From the cell containing the given text, extract its center point as [X, Y] coordinate. 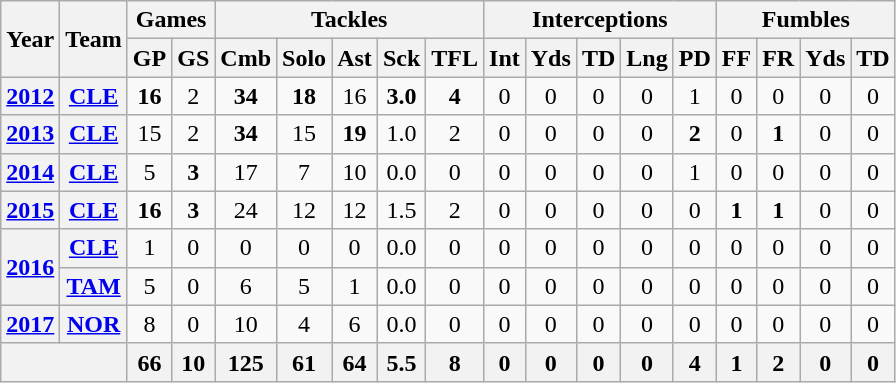
2016 [30, 267]
Team [94, 39]
Sck [401, 58]
5.5 [401, 362]
GS [194, 58]
Games [170, 20]
61 [304, 362]
7 [304, 172]
24 [246, 210]
FF [736, 58]
PD [694, 58]
2012 [30, 96]
1.5 [401, 210]
Lng [647, 58]
GP [149, 58]
Tackles [350, 20]
2014 [30, 172]
Fumbles [806, 20]
64 [355, 362]
125 [246, 362]
1.0 [401, 134]
TAM [94, 286]
18 [304, 96]
66 [149, 362]
Year [30, 39]
2013 [30, 134]
Int [505, 58]
Interceptions [600, 20]
Ast [355, 58]
TFL [455, 58]
17 [246, 172]
FR [778, 58]
Cmb [246, 58]
2015 [30, 210]
NOR [94, 324]
2017 [30, 324]
19 [355, 134]
3.0 [401, 96]
Solo [304, 58]
